For the text-containing cell, return its midpoint in [x, y] coordinate format. 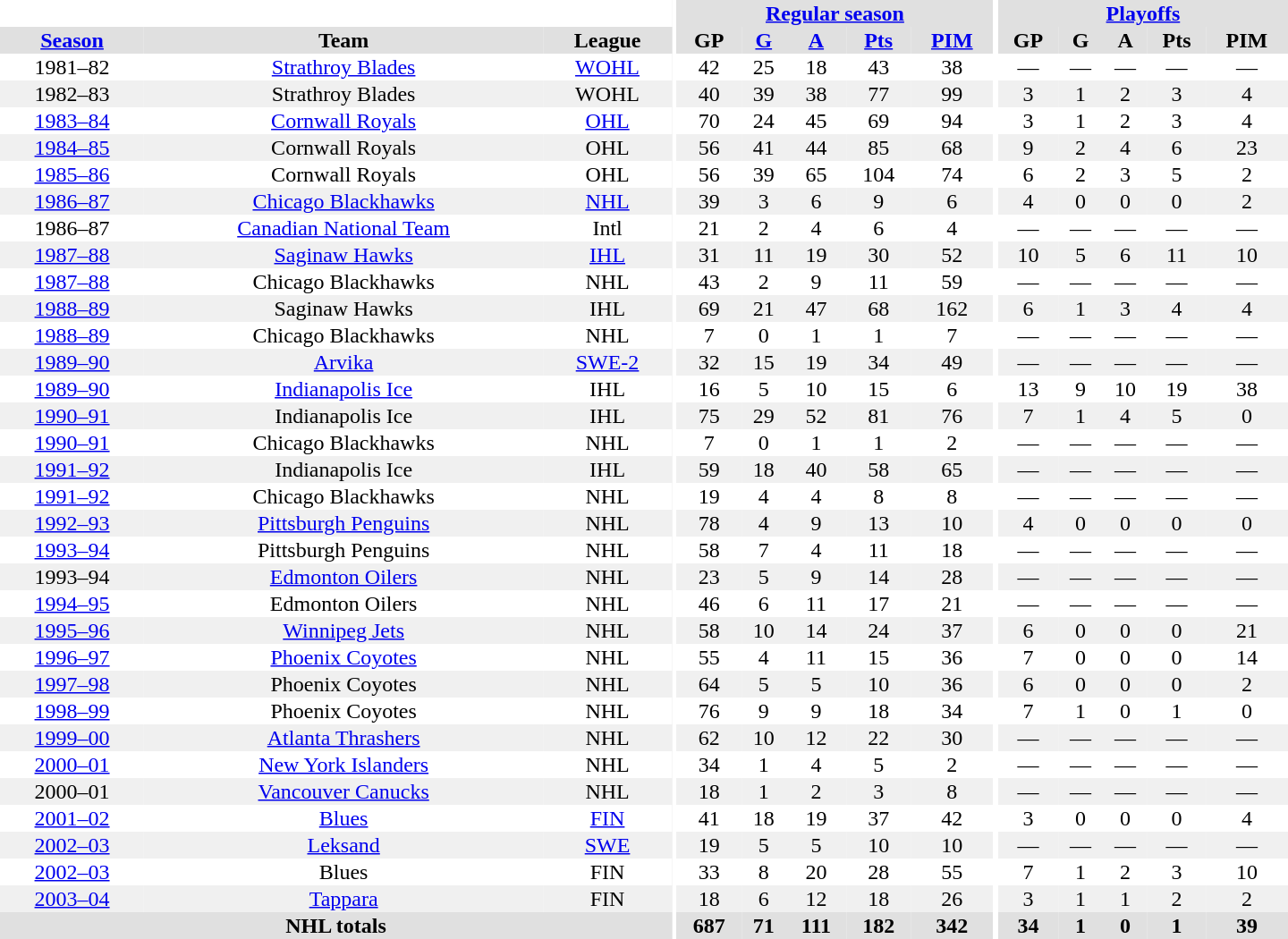
94 [952, 121]
342 [952, 926]
1983–84 [72, 121]
1992–93 [72, 523]
64 [709, 684]
Winnipeg Jets [343, 630]
SWE [607, 845]
Intl [607, 228]
75 [709, 416]
1984–85 [72, 148]
26 [952, 899]
25 [764, 67]
SWE-2 [607, 362]
20 [816, 872]
81 [878, 416]
2001–02 [72, 818]
182 [878, 926]
71 [764, 926]
New York Islanders [343, 765]
33 [709, 872]
17 [878, 604]
1998–99 [72, 711]
47 [816, 309]
1985–86 [72, 174]
1996–97 [72, 657]
29 [764, 416]
85 [878, 148]
1994–95 [72, 604]
78 [709, 523]
League [607, 40]
Arvika [343, 362]
62 [709, 738]
Tappara [343, 899]
687 [709, 926]
22 [878, 738]
31 [709, 255]
162 [952, 309]
Atlanta Thrashers [343, 738]
NHL totals [336, 926]
49 [952, 362]
Canadian National Team [343, 228]
Team [343, 40]
16 [709, 389]
111 [816, 926]
44 [816, 148]
1982–83 [72, 94]
Vancouver Canucks [343, 791]
74 [952, 174]
1997–98 [72, 684]
104 [878, 174]
Playoffs [1143, 13]
1995–96 [72, 630]
70 [709, 121]
32 [709, 362]
Season [72, 40]
46 [709, 604]
Regular season [835, 13]
Leksand [343, 845]
2003–04 [72, 899]
1999–00 [72, 738]
77 [878, 94]
99 [952, 94]
45 [816, 121]
1981–82 [72, 67]
